From the cell containing the given text, extract its center point as [x, y] coordinate. 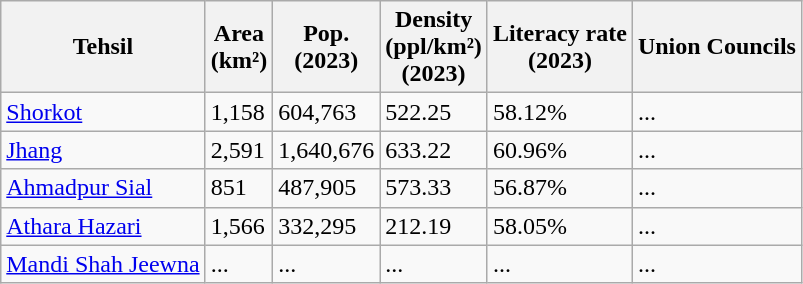
Ahmadpur Sial [103, 188]
Shorkot [103, 112]
851 [239, 188]
Jhang [103, 150]
Mandi Shah Jeewna [103, 264]
487,905 [326, 188]
Tehsil [103, 47]
573.33 [434, 188]
212.19 [434, 226]
58.05% [560, 226]
332,295 [326, 226]
2,591 [239, 150]
56.87% [560, 188]
58.12% [560, 112]
Density(ppl/km²)(2023) [434, 47]
Athara Hazari [103, 226]
Area(km²) [239, 47]
1,640,676 [326, 150]
Pop.(2023) [326, 47]
Union Councils [716, 47]
1,566 [239, 226]
633.22 [434, 150]
522.25 [434, 112]
Literacy rate(2023) [560, 47]
604,763 [326, 112]
1,158 [239, 112]
60.96% [560, 150]
